Pinpoint the cell where the given text exists, returning its (x, y) midpoint coordinate. 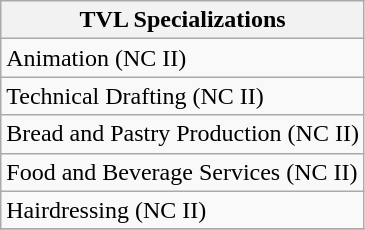
Animation (NC II) (183, 58)
Bread and Pastry Production (NC II) (183, 134)
Technical Drafting (NC II) (183, 96)
TVL Specializations (183, 20)
Hairdressing (NC II) (183, 210)
Food and Beverage Services (NC II) (183, 172)
